Scan for the cell matching the given text and deliver its [X, Y] coordinate at center. 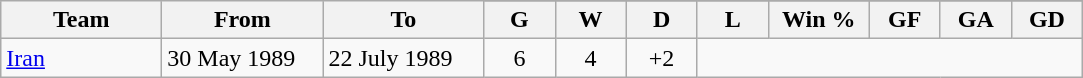
22 July 1989 [404, 58]
Win % [818, 20]
Team [82, 20]
GD [1046, 20]
+2 [662, 58]
From [242, 20]
D [662, 20]
6 [520, 58]
L [732, 20]
30 May 1989 [242, 58]
4 [590, 58]
GA [976, 20]
Iran [82, 58]
G [520, 20]
To [404, 20]
W [590, 20]
GF [904, 20]
